Search for the cell housing the specified text and yield its (X, Y) center coordinate. 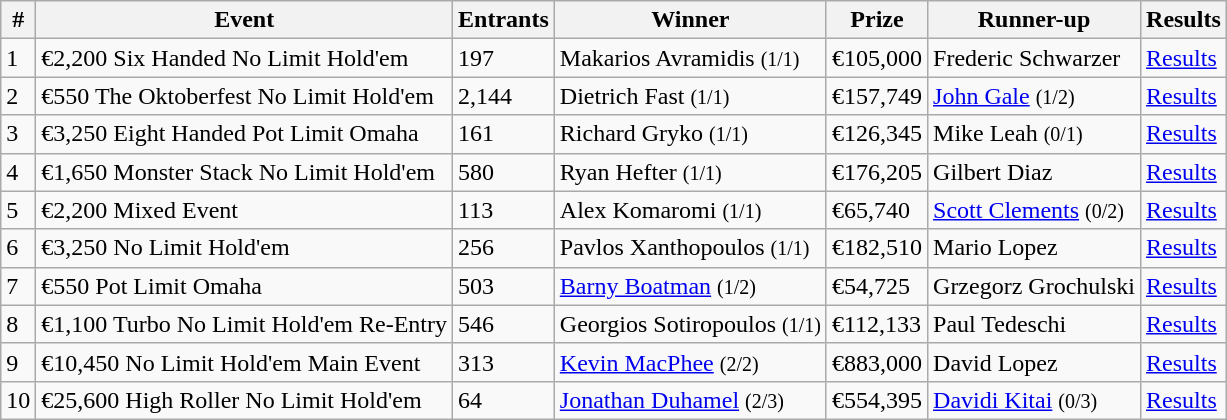
8 (18, 324)
546 (504, 324)
1 (18, 58)
€1,100 Turbo No Limit Hold'em Re-Entry (244, 324)
503 (504, 286)
€1,650 Monster Stack No Limit Hold'em (244, 172)
€2,200 Mixed Event (244, 210)
Grzegorz Grochulski (1034, 286)
9 (18, 362)
Event (244, 20)
Georgios Sotiropoulos (1/1) (690, 324)
10 (18, 400)
Mike Leah (0/1) (1034, 134)
64 (504, 400)
256 (504, 248)
3 (18, 134)
Kevin MacPhee (2/2) (690, 362)
Pavlos Xanthopoulos (1/1) (690, 248)
Alex Komaromi (1/1) (690, 210)
€3,250 No Limit Hold'em (244, 248)
€10,450 No Limit Hold'em Main Event (244, 362)
€550 Pot Limit Omaha (244, 286)
197 (504, 58)
Entrants (504, 20)
€65,740 (876, 210)
€54,725 (876, 286)
Jonathan Duhamel (2/3) (690, 400)
Frederic Schwarzer (1034, 58)
€176,205 (876, 172)
7 (18, 286)
€2,200 Six Handed No Limit Hold'em (244, 58)
2 (18, 96)
Winner (690, 20)
David Lopez (1034, 362)
161 (504, 134)
Makarios Avramidis (1/1) (690, 58)
€3,250 Eight Handed Pot Limit Omaha (244, 134)
€25,600 High Roller No Limit Hold'em (244, 400)
€883,000 (876, 362)
€112,133 (876, 324)
Gilbert Diaz (1034, 172)
€105,000 (876, 58)
580 (504, 172)
Mario Lopez (1034, 248)
Dietrich Fast (1/1) (690, 96)
€550 The Oktoberfest No Limit Hold'em (244, 96)
2,144 (504, 96)
113 (504, 210)
Barny Boatman (1/2) (690, 286)
4 (18, 172)
€157,749 (876, 96)
€554,395 (876, 400)
€126,345 (876, 134)
Prize (876, 20)
Scott Clements (0/2) (1034, 210)
€182,510 (876, 248)
313 (504, 362)
# (18, 20)
Paul Tedeschi (1034, 324)
Richard Gryko (1/1) (690, 134)
5 (18, 210)
Ryan Hefter (1/1) (690, 172)
John Gale (1/2) (1034, 96)
Runner-up (1034, 20)
6 (18, 248)
Davidi Kitai (0/3) (1034, 400)
